Return (x, y) of the center of cell containing provided text 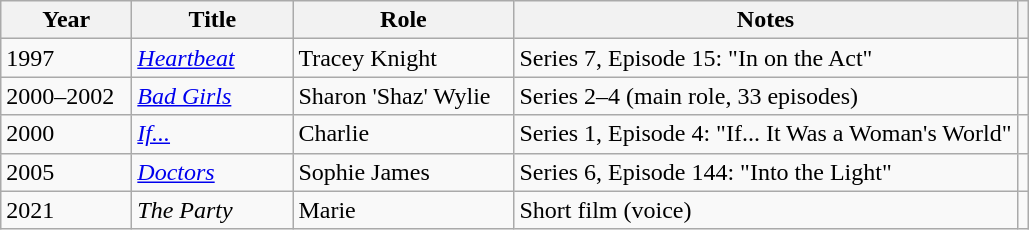
Year (66, 20)
1997 (66, 58)
Marie (404, 210)
Charlie (404, 134)
Series 7, Episode 15: "In on the Act" (766, 58)
Series 6, Episode 144: "Into the Light" (766, 172)
2000 (66, 134)
Tracey Knight (404, 58)
Notes (766, 20)
Title (212, 20)
The Party (212, 210)
2000–2002 (66, 96)
2005 (66, 172)
Series 1, Episode 4: "If... It Was a Woman's World" (766, 134)
Sophie James (404, 172)
Series 2–4 (main role, 33 episodes) (766, 96)
2021 (66, 210)
Short film (voice) (766, 210)
Bad Girls (212, 96)
Doctors (212, 172)
Heartbeat (212, 58)
Role (404, 20)
If... (212, 134)
Sharon 'Shaz' Wylie (404, 96)
